From the cell containing the given text, extract its center point as (x, y) coordinate. 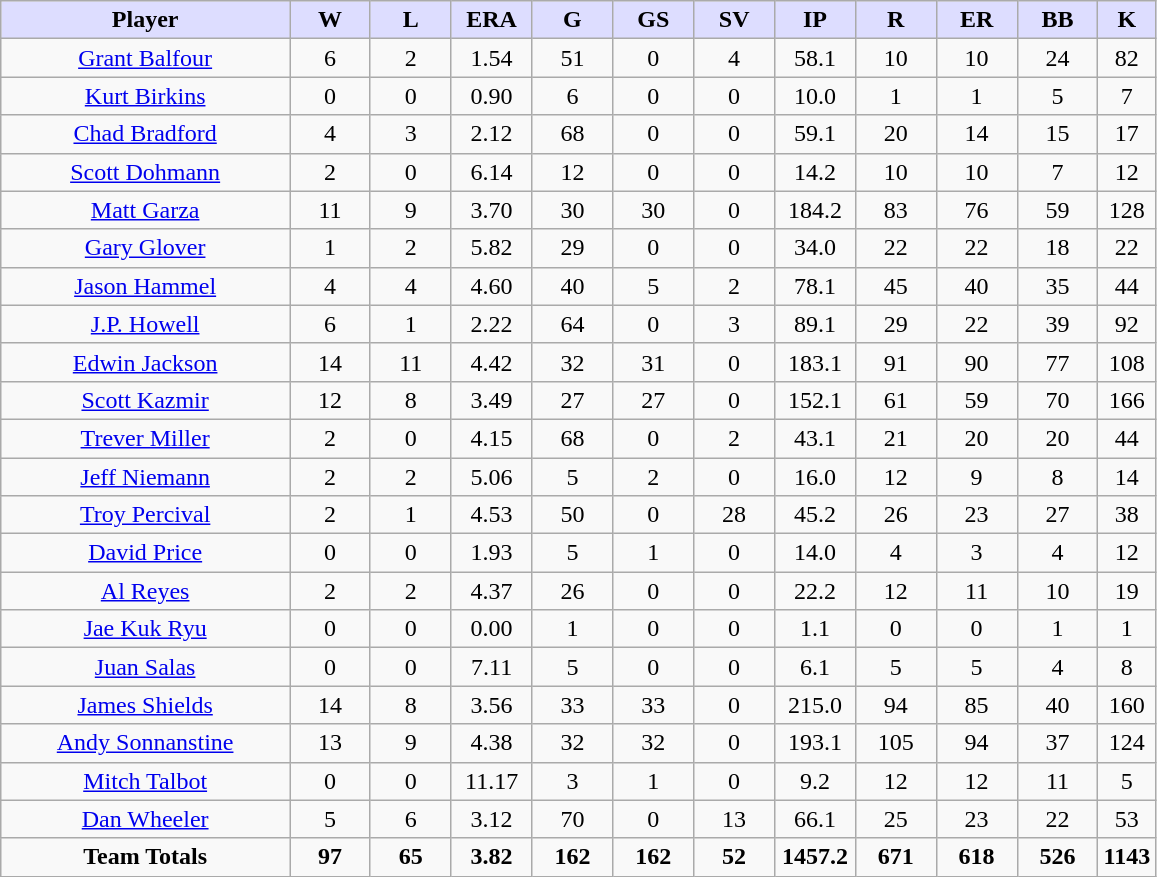
Scott Dohmann (146, 172)
Matt Garza (146, 210)
45 (896, 286)
22.2 (816, 591)
1143 (1127, 857)
17 (1127, 134)
65 (410, 857)
52 (734, 857)
183.1 (816, 362)
160 (1127, 705)
92 (1127, 324)
85 (976, 705)
53 (1127, 819)
SV (734, 20)
R (896, 20)
90 (976, 362)
28 (734, 515)
Chad Bradford (146, 134)
66.1 (816, 819)
11.17 (492, 781)
124 (1127, 743)
L (410, 20)
152.1 (816, 400)
0.90 (492, 96)
Trever Miller (146, 438)
4.37 (492, 591)
2.12 (492, 134)
25 (896, 819)
38 (1127, 515)
21 (896, 438)
Player (146, 20)
4.38 (492, 743)
BB (1058, 20)
128 (1127, 210)
166 (1127, 400)
91 (896, 362)
15 (1058, 134)
82 (1127, 58)
K (1127, 20)
W (330, 20)
51 (572, 58)
1457.2 (816, 857)
Andy Sonnanstine (146, 743)
16.0 (816, 477)
76 (976, 210)
Scott Kazmir (146, 400)
45.2 (816, 515)
G (572, 20)
77 (1058, 362)
3.49 (492, 400)
5.82 (492, 248)
6.14 (492, 172)
Gary Glover (146, 248)
Dan Wheeler (146, 819)
4.15 (492, 438)
Al Reyes (146, 591)
671 (896, 857)
6.1 (816, 667)
4.60 (492, 286)
1.1 (816, 629)
43.1 (816, 438)
526 (1058, 857)
61 (896, 400)
58.1 (816, 58)
Juan Salas (146, 667)
18 (1058, 248)
0.00 (492, 629)
215.0 (816, 705)
Jae Kuk Ryu (146, 629)
97 (330, 857)
ER (976, 20)
618 (976, 857)
Jason Hammel (146, 286)
GS (654, 20)
2.22 (492, 324)
David Price (146, 553)
3.12 (492, 819)
Kurt Birkins (146, 96)
Edwin Jackson (146, 362)
1.93 (492, 553)
4.42 (492, 362)
83 (896, 210)
193.1 (816, 743)
3.82 (492, 857)
9.2 (816, 781)
108 (1127, 362)
ERA (492, 20)
31 (654, 362)
3.56 (492, 705)
7.11 (492, 667)
19 (1127, 591)
39 (1058, 324)
37 (1058, 743)
35 (1058, 286)
89.1 (816, 324)
14.2 (816, 172)
64 (572, 324)
14.0 (816, 553)
Grant Balfour (146, 58)
Team Totals (146, 857)
24 (1058, 58)
59.1 (816, 134)
5.06 (492, 477)
1.54 (492, 58)
34.0 (816, 248)
J.P. Howell (146, 324)
105 (896, 743)
50 (572, 515)
10.0 (816, 96)
4.53 (492, 515)
Troy Percival (146, 515)
3.70 (492, 210)
James Shields (146, 705)
Mitch Talbot (146, 781)
Jeff Niemann (146, 477)
78.1 (816, 286)
IP (816, 20)
184.2 (816, 210)
